Return the [X, Y] coordinate for the center point of the cell that contains the specified text.  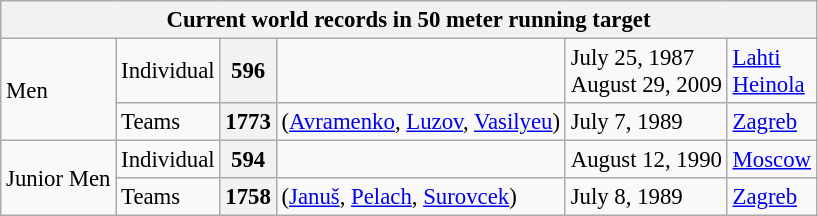
1773 [248, 122]
Lahti Heinola [772, 72]
(Avramenko, Luzov, Vasilyeu) [420, 122]
594 [248, 160]
August 12, 1990 [646, 160]
Junior Men [58, 178]
July 25, 1987August 29, 2009 [646, 72]
July 8, 1989 [646, 197]
Moscow [772, 160]
596 [248, 72]
1758 [248, 197]
Men [58, 90]
Current world records in 50 meter running target [409, 20]
July 7, 1989 [646, 122]
(Januš, Pelach, Surovcek) [420, 197]
